Identify which cell holds the provided text, then report its [x, y] central coordinate. 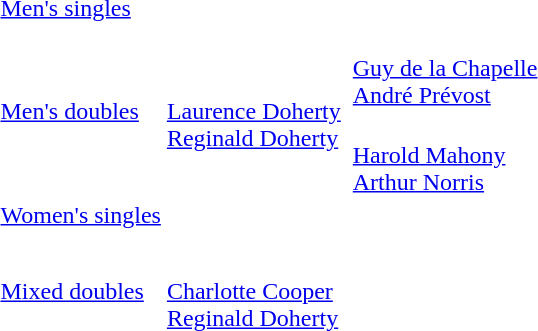
Laurence DohertyReginald Doherty [254, 112]
